Return the [X, Y] coordinate for the center point of the cell that contains the specified text.  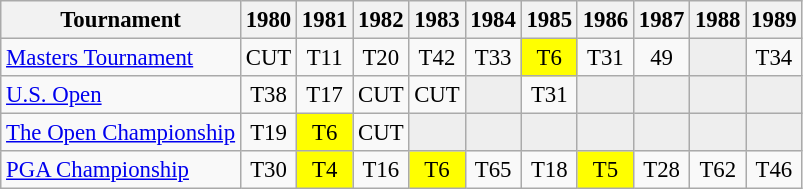
T42 [437, 58]
T65 [493, 170]
1980 [268, 20]
T19 [268, 133]
49 [661, 58]
Tournament [121, 20]
1984 [493, 20]
1983 [437, 20]
PGA Championship [121, 170]
1985 [549, 20]
1987 [661, 20]
Masters Tournament [121, 58]
1989 [774, 20]
T20 [381, 58]
1986 [605, 20]
T4 [325, 170]
T62 [718, 170]
T18 [549, 170]
1981 [325, 20]
T28 [661, 170]
T5 [605, 170]
T30 [268, 170]
1988 [718, 20]
T11 [325, 58]
T46 [774, 170]
T16 [381, 170]
The Open Championship [121, 133]
T34 [774, 58]
T17 [325, 95]
1982 [381, 20]
U.S. Open [121, 95]
T33 [493, 58]
T38 [268, 95]
